Detect which cell encompasses the target text, then output its (X, Y) center coordinate. 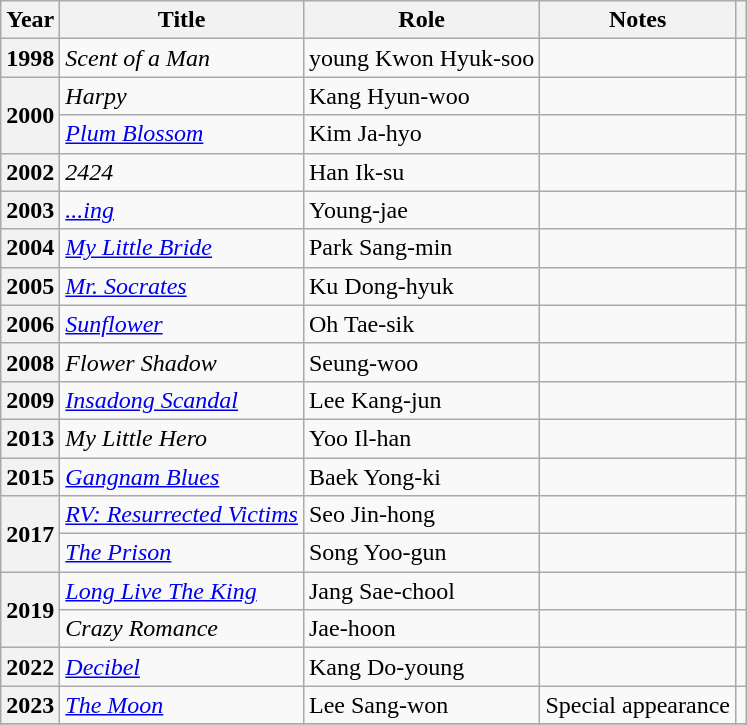
Han Ik-su (421, 172)
Crazy Romance (182, 629)
Yoo Il-han (421, 438)
The Moon (182, 705)
Harpy (182, 96)
Insadong Scandal (182, 400)
The Prison (182, 553)
My Little Bride (182, 248)
Sunflower (182, 324)
Seung-woo (421, 362)
Flower Shadow (182, 362)
1998 (30, 58)
Gangnam Blues (182, 477)
My Little Hero (182, 438)
2004 (30, 248)
2013 (30, 438)
Role (421, 20)
Oh Tae-sik (421, 324)
Kim Ja-hyo (421, 134)
2002 (30, 172)
young Kwon Hyuk-soo (421, 58)
2006 (30, 324)
2022 (30, 667)
2008 (30, 362)
Song Yoo-gun (421, 553)
Plum Blossom (182, 134)
Park Sang-min (421, 248)
Lee Kang-jun (421, 400)
Mr. Socrates (182, 286)
Seo Jin-hong (421, 515)
2019 (30, 610)
2009 (30, 400)
...ing (182, 210)
2424 (182, 172)
RV: Resurrected Victims (182, 515)
Special appearance (638, 705)
Jang Sae-chool (421, 591)
2003 (30, 210)
Decibel (182, 667)
Scent of a Man (182, 58)
2005 (30, 286)
2000 (30, 115)
2017 (30, 534)
Jae-hoon (421, 629)
Ku Dong-hyuk (421, 286)
Long Live The King (182, 591)
Baek Yong-ki (421, 477)
Kang Hyun-woo (421, 96)
Kang Do-young (421, 667)
Title (182, 20)
Notes (638, 20)
2023 (30, 705)
Lee Sang-won (421, 705)
Year (30, 20)
Young-jae (421, 210)
2015 (30, 477)
